Return the (x, y) coordinate for the center point of the cell that contains the specified text.  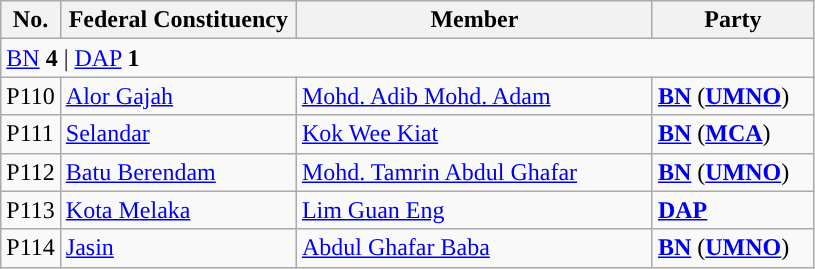
BN 4 | DAP 1 (408, 58)
Member (474, 20)
P111 (31, 134)
Batu Berendam (178, 172)
Abdul Ghafar Baba (474, 248)
No. (31, 20)
DAP (732, 210)
Lim Guan Eng (474, 210)
Kota Melaka (178, 210)
Party (732, 20)
Kok Wee Kiat (474, 134)
Mohd. Adib Mohd. Adam (474, 96)
BN (MCA) (732, 134)
P110 (31, 96)
Selandar (178, 134)
Jasin (178, 248)
Mohd. Tamrin Abdul Ghafar (474, 172)
P114 (31, 248)
P113 (31, 210)
Alor Gajah (178, 96)
P112 (31, 172)
Federal Constituency (178, 20)
